Capture the cell that displays the provided text and extract its (X, Y) central coordinate. 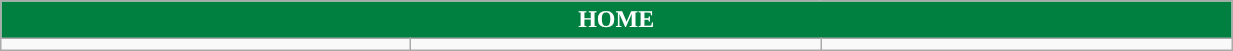
HOME (616, 20)
